Determine the [X, Y] coordinate at the center of the cell enclosing the given text.  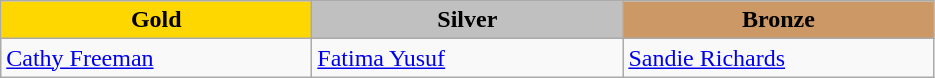
Gold [156, 20]
Silver [468, 20]
Fatima Yusuf [468, 58]
Cathy Freeman [156, 58]
Sandie Richards [778, 58]
Bronze [778, 20]
